Extract the [X, Y] coordinate from the center of the cell holding the provided text.  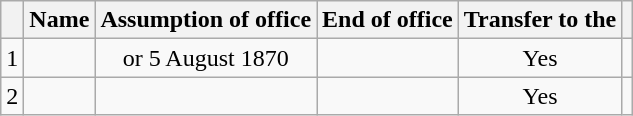
End of office [388, 20]
Assumption of office [206, 20]
Name [60, 20]
2 [12, 96]
1 [12, 58]
Transfer to the [540, 20]
or 5 August 1870 [206, 58]
